Pinpoint the cell where the given text exists, returning its [X, Y] midpoint coordinate. 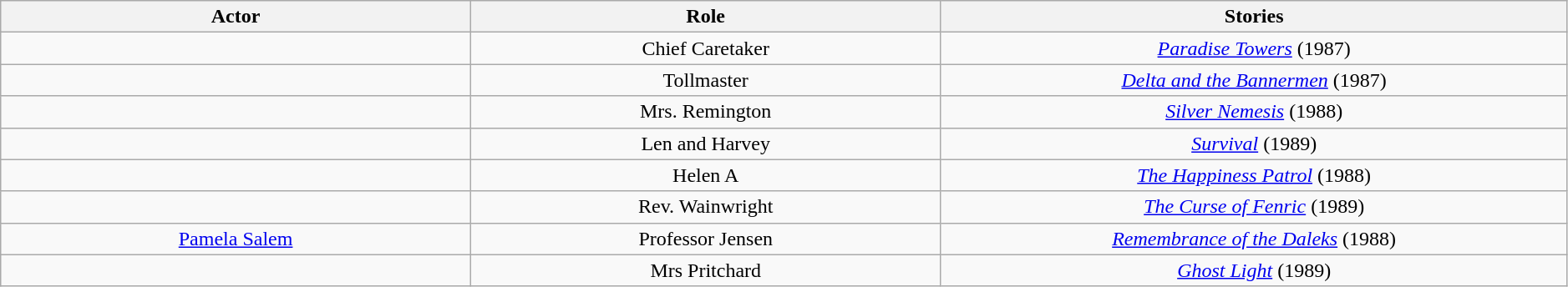
The Happiness Patrol (1988) [1254, 175]
Mrs. Remington [705, 112]
Chief Caretaker [705, 48]
Actor [236, 17]
Pamela Salem [236, 239]
Role [705, 17]
Len and Harvey [705, 143]
Helen A [705, 175]
Survival (1989) [1254, 143]
Delta and the Bannermen (1987) [1254, 80]
Stories [1254, 17]
Mrs Pritchard [705, 270]
Remembrance of the Daleks (1988) [1254, 239]
The Curse of Fenric (1989) [1254, 207]
Paradise Towers (1987) [1254, 48]
Silver Nemesis (1988) [1254, 112]
Tollmaster [705, 80]
Ghost Light (1989) [1254, 270]
Rev. Wainwright [705, 207]
Professor Jensen [705, 239]
